Capture the cell that displays the provided text and extract its [x, y] central coordinate. 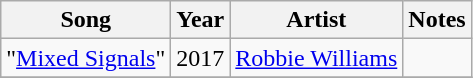
"Mixed Signals" [86, 58]
Artist [316, 20]
Notes [437, 20]
Year [200, 20]
Robbie Williams [316, 58]
2017 [200, 58]
Song [86, 20]
